Extract the (x, y) coordinate from the center of the cell holding the provided text.  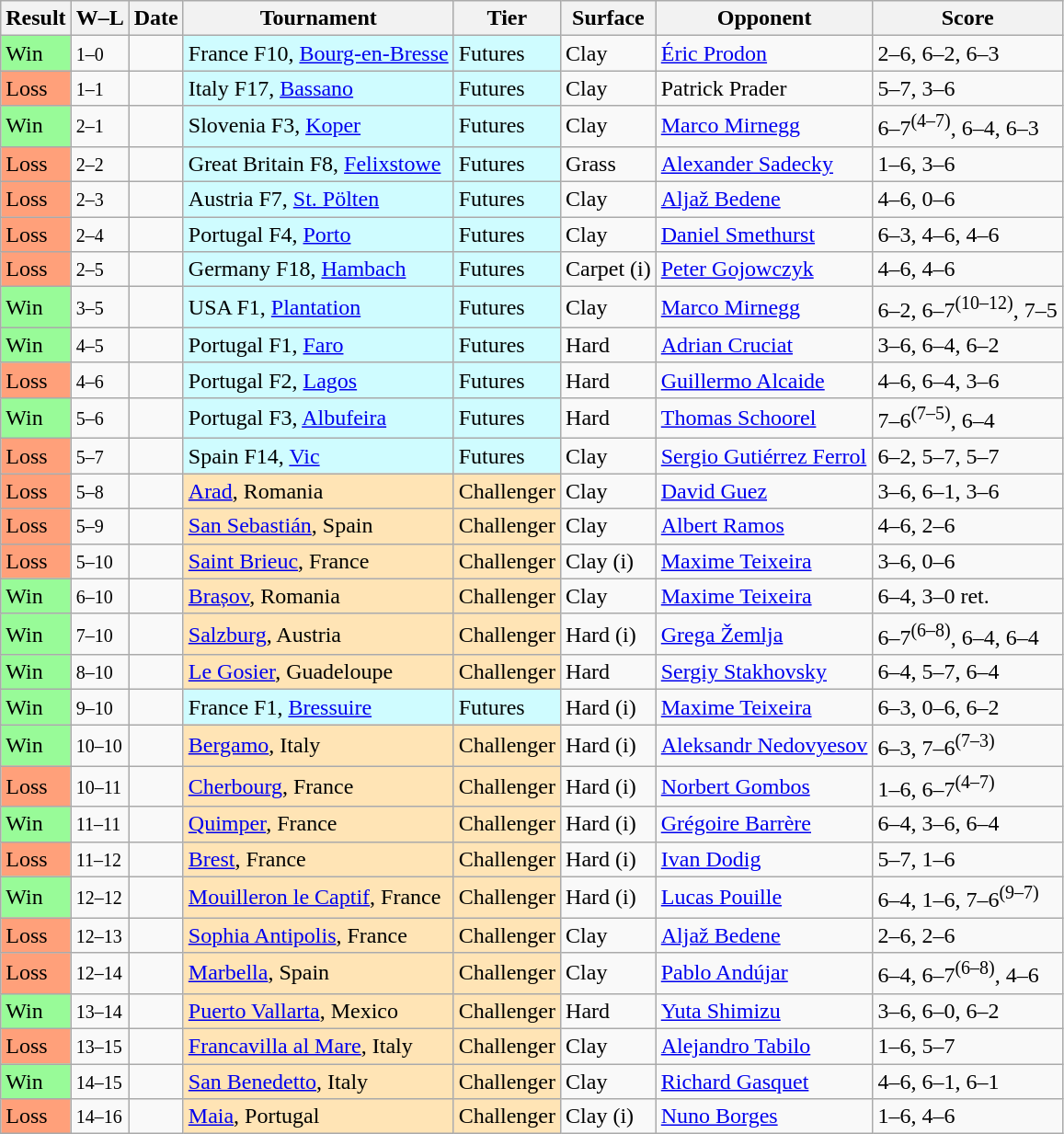
Alexander Sadecky (764, 164)
Salzburg, Austria (318, 635)
1–6, 5–7 (967, 1046)
7–6(7–5), 6–4 (967, 418)
Grass (609, 164)
Adrian Cruciat (764, 345)
Francavilla al Mare, Italy (318, 1046)
12–13 (99, 935)
Slovenia F3, Koper (318, 127)
Brașov, Romania (318, 596)
Grega Žemlja (764, 635)
10–11 (99, 787)
Aleksandr Nedovyesov (764, 745)
Sergio Gutiérrez Ferrol (764, 456)
4–6, 2–6 (967, 526)
13–15 (99, 1046)
Germany F18, Hambach (318, 269)
Portugal F3, Albufeira (318, 418)
6–7(4–7), 6–4, 6–3 (967, 127)
Éric Prodon (764, 53)
11–12 (99, 859)
2–2 (99, 164)
Grégoire Barrère (764, 824)
Portugal F2, Lagos (318, 380)
3–6, 6–4, 6–2 (967, 345)
2–5 (99, 269)
13–14 (99, 1011)
France F10, Bourg-en-Bresse (318, 53)
1–6, 3–6 (967, 164)
4–6, 0–6 (967, 200)
Sophia Antipolis, France (318, 935)
1–6, 6–7(4–7) (967, 787)
14–15 (99, 1081)
Daniel Smethurst (764, 235)
6–4, 5–7, 6–4 (967, 672)
2–6, 2–6 (967, 935)
2–3 (99, 200)
9–10 (99, 707)
3–6, 6–1, 3–6 (967, 491)
Tier (507, 18)
Great Britain F8, Felixstowe (318, 164)
4–6, 4–6 (967, 269)
Le Gosier, Guadeloupe (318, 672)
6–10 (99, 596)
5–7, 3–6 (967, 88)
12–12 (99, 898)
4–6, 6–1, 6–1 (967, 1081)
3–6, 6–0, 6–2 (967, 1011)
W–L (99, 18)
6–3, 7–6(7–3) (967, 745)
5–10 (99, 561)
1–6, 4–6 (967, 1117)
12–14 (99, 973)
Italy F17, Bassano (318, 88)
4–6, 6–4, 3–6 (967, 380)
Ivan Dodig (764, 859)
5–6 (99, 418)
6–4, 6–7(6–8), 4–6 (967, 973)
Date (156, 18)
Albert Ramos (764, 526)
10–10 (99, 745)
San Sebastián, Spain (318, 526)
Peter Gojowczyk (764, 269)
14–16 (99, 1117)
8–10 (99, 672)
6–2, 6–7(10–12), 7–5 (967, 307)
Surface (609, 18)
Saint Brieuc, France (318, 561)
Lucas Pouille (764, 898)
Maia, Portugal (318, 1117)
Thomas Schoorel (764, 418)
1–1 (99, 88)
Brest, France (318, 859)
6–3, 0–6, 6–2 (967, 707)
Cherbourg, France (318, 787)
6–4, 3–0 ret. (967, 596)
Bergamo, Italy (318, 745)
6–2, 5–7, 5–7 (967, 456)
Mouilleron le Captif, France (318, 898)
Opponent (764, 18)
5–9 (99, 526)
6–4, 3–6, 6–4 (967, 824)
Nuno Borges (764, 1117)
Puerto Vallarta, Mexico (318, 1011)
Result (36, 18)
2–1 (99, 127)
3–5 (99, 307)
5–8 (99, 491)
2–4 (99, 235)
3–6, 0–6 (967, 561)
7–10 (99, 635)
5–7, 1–6 (967, 859)
David Guez (764, 491)
Richard Gasquet (764, 1081)
Norbert Gombos (764, 787)
11–11 (99, 824)
Guillermo Alcaide (764, 380)
2–6, 6–2, 6–3 (967, 53)
Quimper, France (318, 824)
Marbella, Spain (318, 973)
Tournament (318, 18)
Score (967, 18)
Patrick Prader (764, 88)
5–7 (99, 456)
Portugal F4, Porto (318, 235)
Carpet (i) (609, 269)
Arad, Romania (318, 491)
4–6 (99, 380)
1–0 (99, 53)
San Benedetto, Italy (318, 1081)
4–5 (99, 345)
France F1, Bressuire (318, 707)
Pablo Andújar (764, 973)
6–3, 4–6, 4–6 (967, 235)
Austria F7, St. Pölten (318, 200)
Sergiy Stakhovsky (764, 672)
USA F1, Plantation (318, 307)
Alejandro Tabilo (764, 1046)
6–7(6–8), 6–4, 6–4 (967, 635)
6–4, 1–6, 7–6(9–7) (967, 898)
Spain F14, Vic (318, 456)
Portugal F1, Faro (318, 345)
Yuta Shimizu (764, 1011)
